Return the [x, y] coordinate for the center point of the cell that contains the specified text.  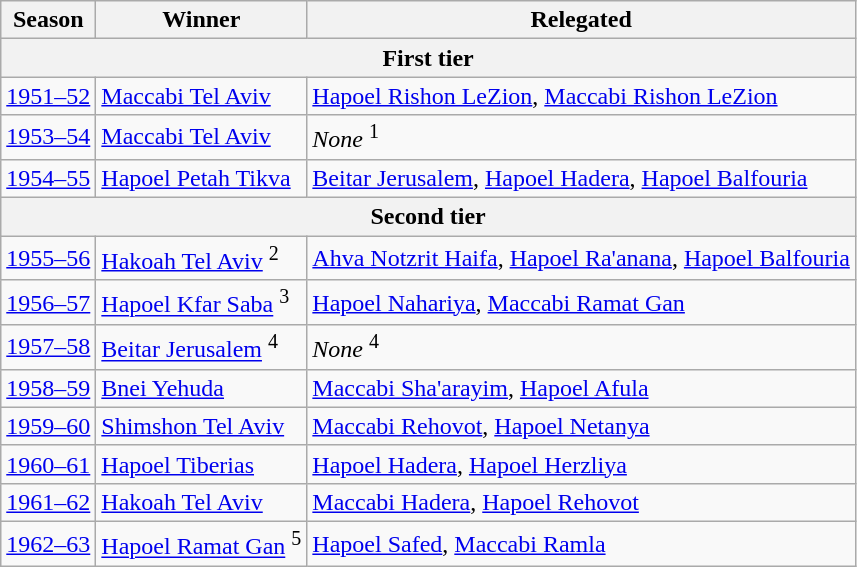
Winner [202, 20]
1957–58 [48, 348]
1953–54 [48, 138]
Maccabi Hadera, Hapoel Rehovot [582, 502]
Beitar Jerusalem, Hapoel Hadera, Hapoel Balfouria [582, 178]
1955–56 [48, 258]
1960–61 [48, 464]
Second tier [428, 217]
1956–57 [48, 302]
Maccabi Sha'arayim, Hapoel Afula [582, 388]
Maccabi Rehovot, Hapoel Netanya [582, 426]
Beitar Jerusalem 4 [202, 348]
1961–62 [48, 502]
Ahva Notzrit Haifa, Hapoel Ra'anana, Hapoel Balfouria [582, 258]
Hapoel Rishon LeZion, Maccabi Rishon LeZion [582, 96]
1962–63 [48, 544]
Hapoel Nahariya, Maccabi Ramat Gan [582, 302]
Hakoah Tel Aviv 2 [202, 258]
None 1 [582, 138]
Shimshon Tel Aviv [202, 426]
1954–55 [48, 178]
None 4 [582, 348]
1958–59 [48, 388]
1959–60 [48, 426]
Hapoel Tiberias [202, 464]
1951–52 [48, 96]
Hapoel Safed, Maccabi Ramla [582, 544]
Hakoah Tel Aviv [202, 502]
Hapoel Hadera, Hapoel Herzliya [582, 464]
Hapoel Kfar Saba 3 [202, 302]
Hapoel Ramat Gan 5 [202, 544]
Bnei Yehuda [202, 388]
Season [48, 20]
First tier [428, 58]
Hapoel Petah Tikva [202, 178]
Relegated [582, 20]
